Extract the [X, Y] coordinate from the center of the cell holding the provided text.  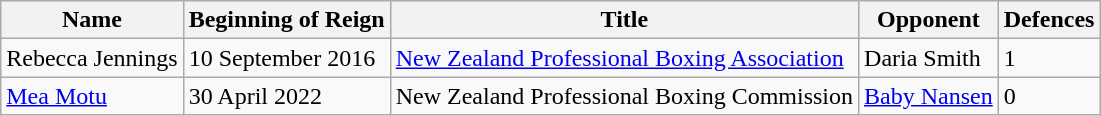
New Zealand Professional Boxing Commission [624, 96]
Defences [1049, 20]
30 April 2022 [286, 96]
Opponent [929, 20]
Rebecca Jennings [92, 58]
Title [624, 20]
Beginning of Reign [286, 20]
Name [92, 20]
New Zealand Professional Boxing Association [624, 58]
Mea Motu [92, 96]
Baby Nansen [929, 96]
0 [1049, 96]
Daria Smith [929, 58]
10 September 2016 [286, 58]
1 [1049, 58]
